Output the (X, Y) coordinate of the center of the cell containing the given text.  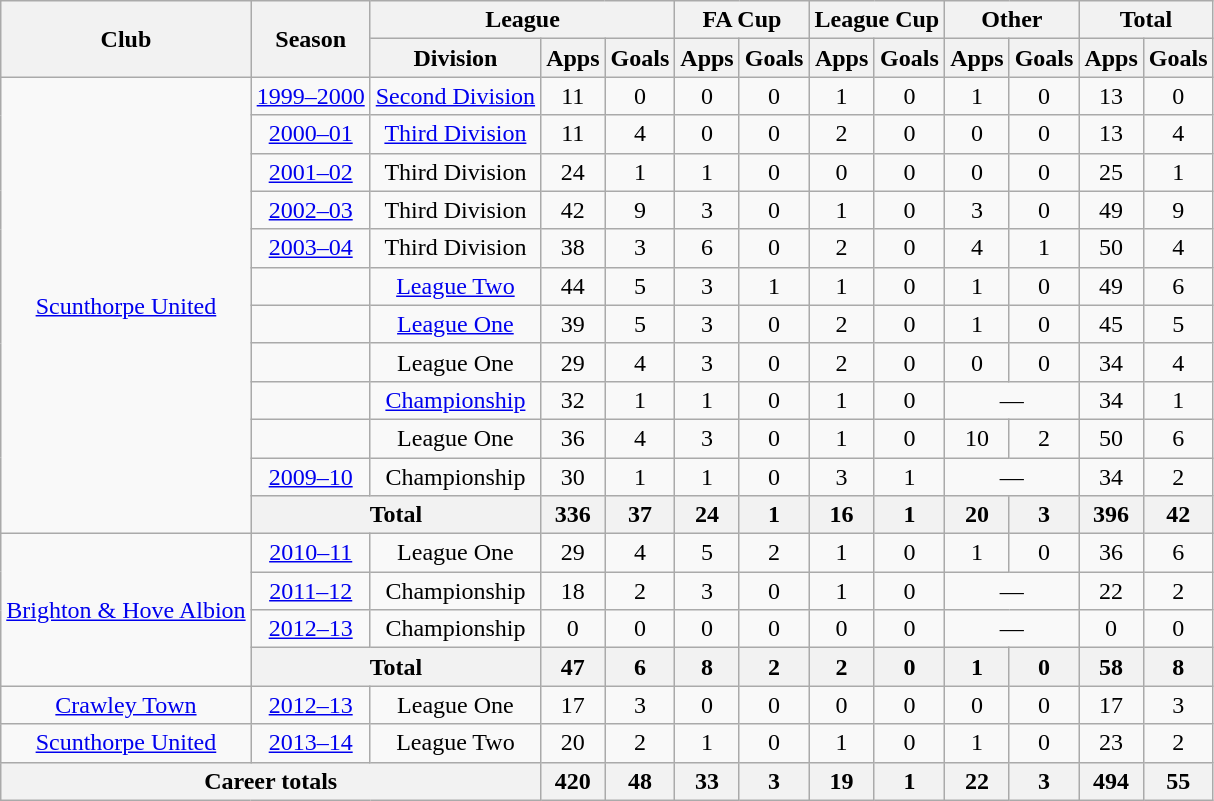
39 (573, 324)
2003–04 (310, 248)
38 (573, 248)
2002–03 (310, 210)
30 (573, 477)
44 (573, 286)
18 (573, 591)
Club (126, 39)
Career totals (271, 781)
Division (455, 58)
396 (1111, 515)
336 (573, 515)
2000–01 (310, 134)
Second Division (455, 96)
25 (1111, 172)
2013–14 (310, 743)
2009–10 (310, 477)
19 (842, 781)
37 (640, 515)
47 (573, 667)
League (522, 20)
2001–02 (310, 172)
Brighton & Hove Albion (126, 610)
55 (1178, 781)
Season (310, 39)
45 (1111, 324)
2010–11 (310, 553)
420 (573, 781)
Other (1012, 20)
16 (842, 515)
FA Cup (742, 20)
33 (707, 781)
494 (1111, 781)
League Cup (877, 20)
48 (640, 781)
1999–2000 (310, 96)
32 (573, 400)
10 (977, 438)
23 (1111, 743)
2011–12 (310, 591)
Crawley Town (126, 705)
58 (1111, 667)
